From the cell containing the given text, extract its center point as [X, Y] coordinate. 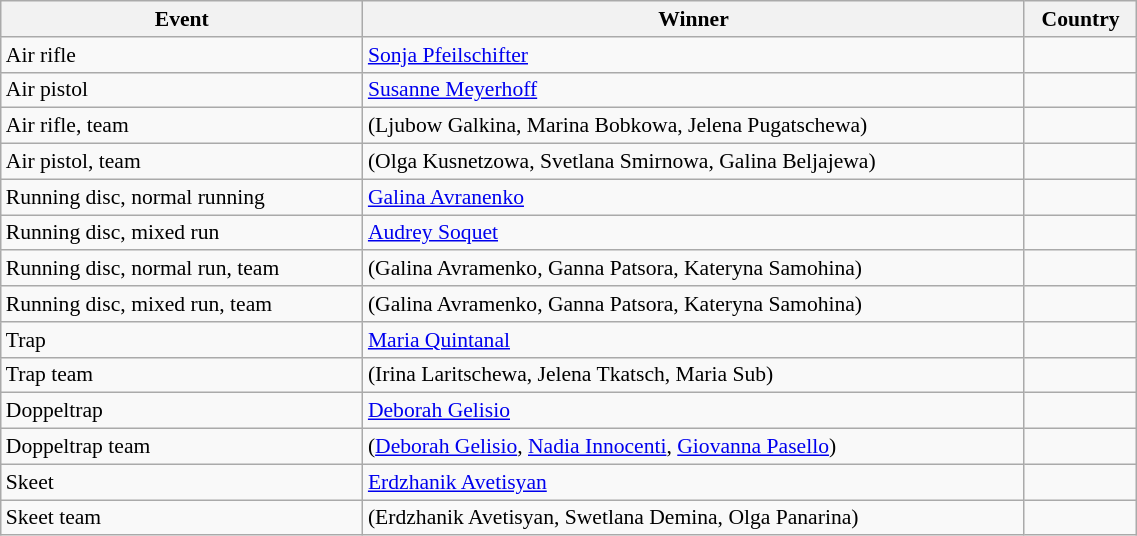
Air rifle, team [182, 126]
(Irina Laritschewa, Jelena Tkatsch, Maria Sub) [694, 375]
(Erdzhanik Avetisyan, Swetlana Demina, Olga Panarina) [694, 518]
Winner [694, 19]
Running disc, normal run, team [182, 269]
Galina Avranenko [694, 197]
(Ljubow Galkina, Marina Bobkowa, Jelena Pugatschewa) [694, 126]
Deborah Gelisio [694, 411]
Event [182, 19]
Maria Quintanal [694, 340]
Air pistol [182, 90]
Trap [182, 340]
Susanne Meyerhoff [694, 90]
Sonja Pfeilschifter [694, 55]
Audrey Soquet [694, 233]
Trap team [182, 375]
Doppeltrap team [182, 447]
Erdzhanik Avetisyan [694, 482]
Skeet team [182, 518]
Air rifle [182, 55]
(Deborah Gelisio, Nadia Innocenti, Giovanna Pasello) [694, 447]
Doppeltrap [182, 411]
Running disc, mixed run, team [182, 304]
Running disc, normal running [182, 197]
Running disc, mixed run [182, 233]
Country [1080, 19]
Air pistol, team [182, 162]
Skeet [182, 482]
(Olga Kusnetzowa, Svetlana Smirnowa, Galina Beljajewa) [694, 162]
